Determine the [x, y] coordinate at the center of the cell enclosing the given text.  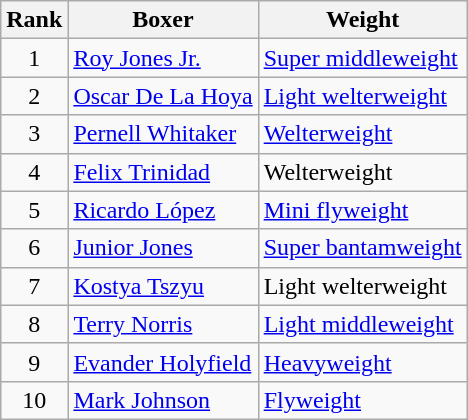
Super middleweight [362, 58]
2 [34, 96]
Heavyweight [362, 362]
Super bantamweight [362, 248]
Ricardo López [163, 210]
7 [34, 286]
Weight [362, 20]
3 [34, 134]
Felix Trinidad [163, 172]
Terry Norris [163, 324]
Roy Jones Jr. [163, 58]
Kostya Tszyu [163, 286]
Flyweight [362, 400]
Light middleweight [362, 324]
10 [34, 400]
Oscar De La Hoya [163, 96]
Evander Holyfield [163, 362]
Mark Johnson [163, 400]
4 [34, 172]
9 [34, 362]
Junior Jones [163, 248]
Pernell Whitaker [163, 134]
Boxer [163, 20]
Rank [34, 20]
8 [34, 324]
Mini flyweight [362, 210]
1 [34, 58]
6 [34, 248]
5 [34, 210]
